Capture the cell that displays the provided text and extract its (X, Y) central coordinate. 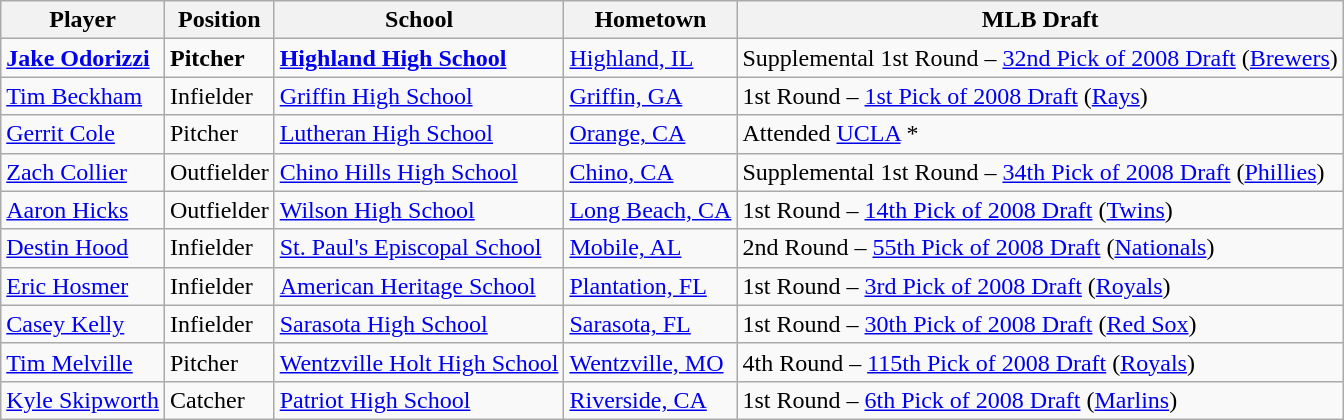
Wentzville Holt High School (419, 362)
Supplemental 1st Round – 34th Pick of 2008 Draft (Phillies) (1040, 172)
Plantation, FL (650, 286)
MLB Draft (1040, 20)
Griffin High School (419, 96)
Sarasota, FL (650, 324)
Long Beach, CA (650, 210)
Tim Melville (83, 362)
Player (83, 20)
Wentzville, MO (650, 362)
Riverside, CA (650, 400)
Griffin, GA (650, 96)
1st Round – 14th Pick of 2008 Draft (Twins) (1040, 210)
1st Round – 6th Pick of 2008 Draft (Marlins) (1040, 400)
Mobile, AL (650, 248)
Jake Odorizzi (83, 58)
1st Round – 3rd Pick of 2008 Draft (Royals) (1040, 286)
2nd Round – 55th Pick of 2008 Draft (Nationals) (1040, 248)
Sarasota High School (419, 324)
American Heritage School (419, 286)
School (419, 20)
Catcher (219, 400)
Zach Collier (83, 172)
Casey Kelly (83, 324)
Patriot High School (419, 400)
Gerrit Cole (83, 134)
Chino, CA (650, 172)
Supplemental 1st Round – 32nd Pick of 2008 Draft (Brewers) (1040, 58)
Aaron Hicks (83, 210)
Wilson High School (419, 210)
Lutheran High School (419, 134)
Destin Hood (83, 248)
1st Round – 1st Pick of 2008 Draft (Rays) (1040, 96)
Chino Hills High School (419, 172)
1st Round – 30th Pick of 2008 Draft (Red Sox) (1040, 324)
Eric Hosmer (83, 286)
St. Paul's Episcopal School (419, 248)
Highland, IL (650, 58)
Tim Beckham (83, 96)
Kyle Skipworth (83, 400)
Attended UCLA * (1040, 134)
Highland High School (419, 58)
Hometown (650, 20)
4th Round – 115th Pick of 2008 Draft (Royals) (1040, 362)
Orange, CA (650, 134)
Position (219, 20)
